From the cell containing the given text, extract its center point as [X, Y] coordinate. 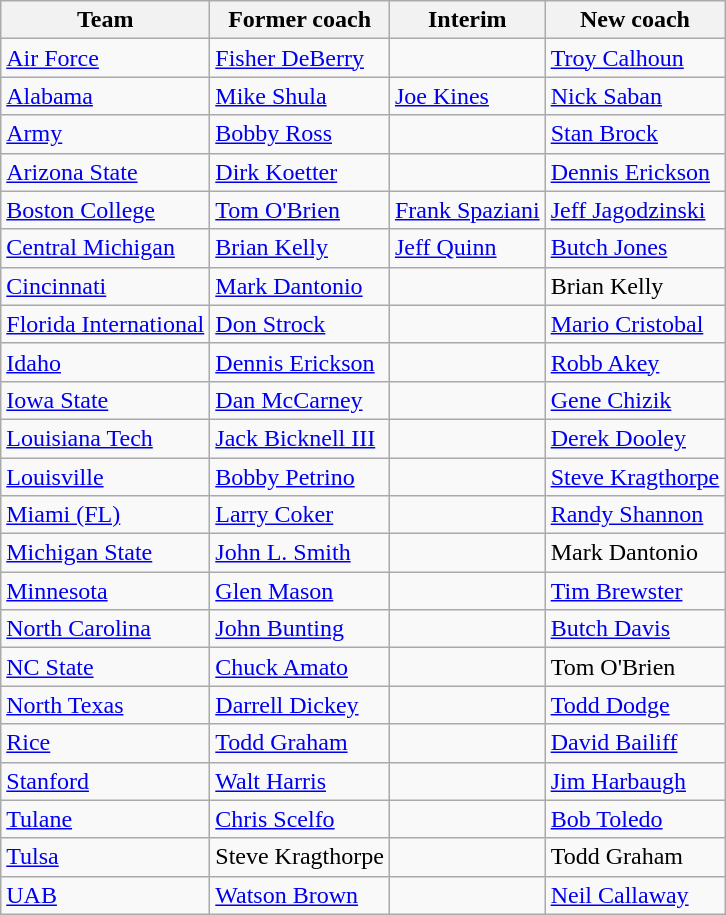
Minnesota [106, 591]
Walt Harris [300, 781]
John Bunting [300, 629]
Larry Coker [300, 515]
Nick Saban [635, 96]
Todd Dodge [635, 705]
Tulsa [106, 857]
NC State [106, 667]
Neil Callaway [635, 895]
Tim Brewster [635, 591]
Jim Harbaugh [635, 781]
North Texas [106, 705]
Stanford [106, 781]
Louisville [106, 477]
Bobby Ross [300, 134]
Troy Calhoun [635, 58]
Tulane [106, 819]
Fisher DeBerry [300, 58]
Chris Scelfo [300, 819]
Boston College [106, 210]
Watson Brown [300, 895]
David Bailiff [635, 743]
Don Strock [300, 324]
Miami (FL) [106, 515]
Iowa State [106, 400]
Jack Bicknell III [300, 438]
Glen Mason [300, 591]
Frank Spaziani [467, 210]
Mario Cristobal [635, 324]
Alabama [106, 96]
Mike Shula [300, 96]
Bob Toledo [635, 819]
Cincinnati [106, 286]
Butch Davis [635, 629]
Dan McCarney [300, 400]
Robb Akey [635, 362]
Idaho [106, 362]
Chuck Amato [300, 667]
UAB [106, 895]
North Carolina [106, 629]
Jeff Quinn [467, 248]
Army [106, 134]
Gene Chizik [635, 400]
Michigan State [106, 553]
Air Force [106, 58]
Team [106, 20]
Arizona State [106, 172]
Darrell Dickey [300, 705]
Interim [467, 20]
John L. Smith [300, 553]
Rice [106, 743]
Derek Dooley [635, 438]
Jeff Jagodzinski [635, 210]
Florida International [106, 324]
Bobby Petrino [300, 477]
Butch Jones [635, 248]
Central Michigan [106, 248]
Louisiana Tech [106, 438]
Randy Shannon [635, 515]
Joe Kines [467, 96]
Dirk Koetter [300, 172]
New coach [635, 20]
Stan Brock [635, 134]
Former coach [300, 20]
